Capture the cell that displays the provided text and extract its [X, Y] central coordinate. 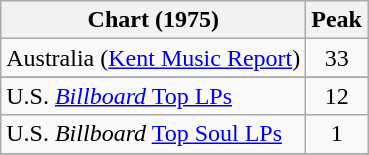
12 [337, 96]
Australia (Kent Music Report) [154, 58]
33 [337, 58]
U.S. Billboard Top LPs [154, 96]
Peak [337, 20]
Chart (1975) [154, 20]
1 [337, 134]
U.S. Billboard Top Soul LPs [154, 134]
